Search for the cell housing the specified text and yield its (X, Y) center coordinate. 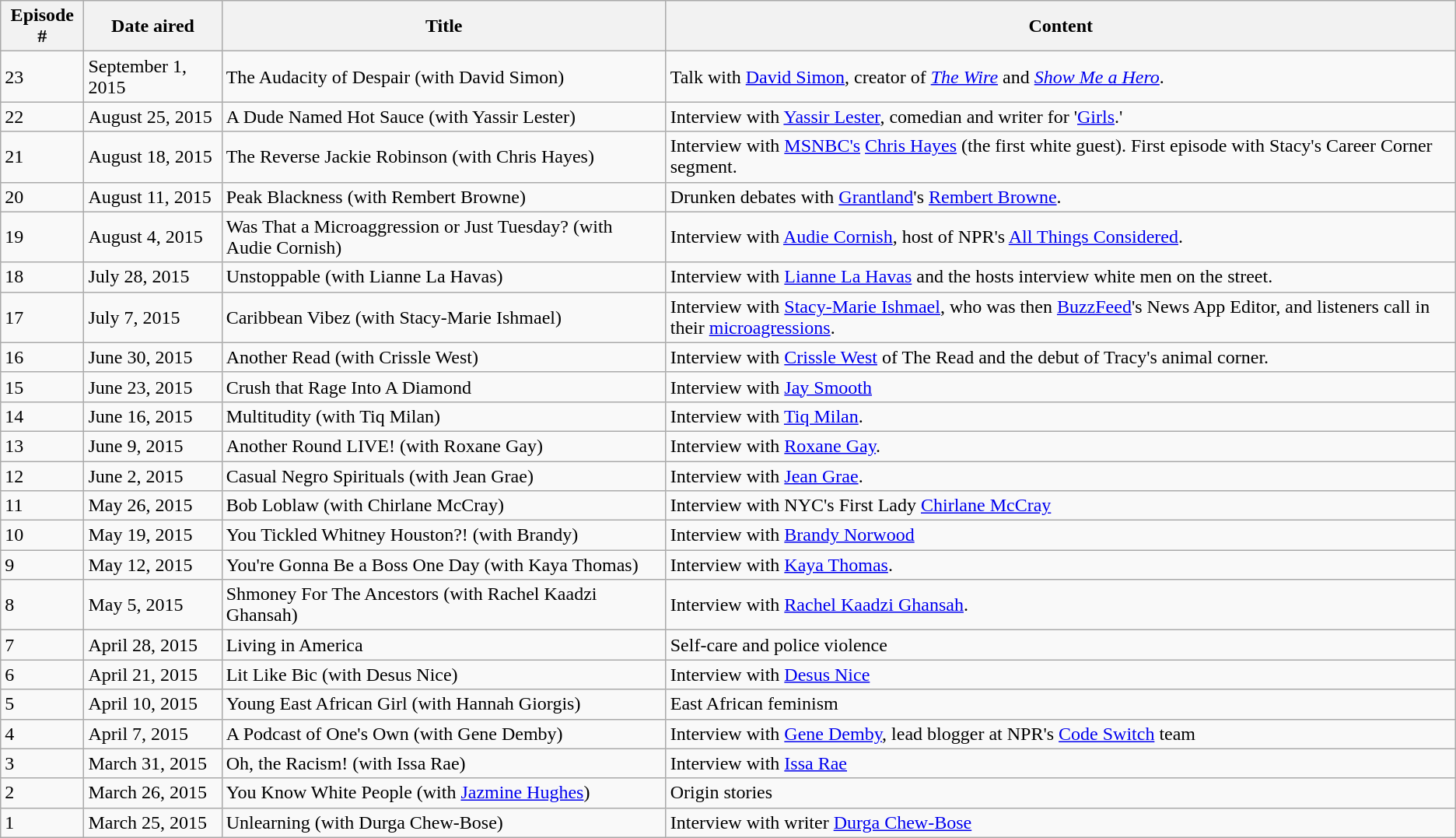
Unstoppable (with Lianne La Havas) (443, 277)
13 (42, 446)
Interview with MSNBC's Chris Hayes (the first white guest). First episode with Stacy's Career Corner segment. (1061, 157)
Lit Like Bic (with Desus Nice) (443, 675)
Interview with Yassir Lester, comedian and writer for 'Girls.' (1061, 117)
4 (42, 734)
Interview with Desus Nice (1061, 675)
16 (42, 357)
The Reverse Jackie Robinson (with Chris Hayes) (443, 157)
20 (42, 197)
Interview with Jay Smooth (1061, 387)
Episode # (42, 26)
Interview with Roxane Gay. (1061, 446)
Interview with writer Durga Chew-Bose (1061, 822)
2 (42, 793)
Interview with Crissle West of The Read and the debut of Tracy's animal corner. (1061, 357)
21 (42, 157)
18 (42, 277)
East African feminism (1061, 704)
A Podcast of One's Own (with Gene Demby) (443, 734)
Living in America (443, 645)
Another Round LIVE! (with Roxane Gay) (443, 446)
22 (42, 117)
July 7, 2015 (152, 317)
June 9, 2015 (152, 446)
Content (1061, 26)
Interview with Tiq Milan. (1061, 416)
Interview with Stacy-Marie Ishmael, who was then BuzzFeed's News App Editor, and listeners call in their microagressions. (1061, 317)
May 19, 2015 (152, 535)
6 (42, 675)
Interview with Gene Demby, lead blogger at NPR's Code Switch team (1061, 734)
Origin stories (1061, 793)
A Dude Named Hot Sauce (with Yassir Lester) (443, 117)
August 25, 2015 (152, 117)
Bob Loblaw (with Chirlane McCray) (443, 506)
You're Gonna Be a Boss One Day (with Kaya Thomas) (443, 565)
9 (42, 565)
Crush that Rage Into A Diamond (443, 387)
23 (42, 76)
12 (42, 475)
June 23, 2015 (152, 387)
Young East African Girl (with Hannah Giorgis) (443, 704)
March 31, 2015 (152, 763)
Interview with NYC's First Lady Chirlane McCray (1061, 506)
Unlearning (with Durga Chew-Bose) (443, 822)
The Audacity of Despair (with David Simon) (443, 76)
Oh, the Racism! (with Issa Rae) (443, 763)
Caribbean Vibez (with Stacy-Marie Ishmael) (443, 317)
10 (42, 535)
June 30, 2015 (152, 357)
3 (42, 763)
March 26, 2015 (152, 793)
Drunken debates with Grantland's Rembert Browne. (1061, 197)
7 (42, 645)
July 28, 2015 (152, 277)
19 (42, 237)
11 (42, 506)
Date aired (152, 26)
May 5, 2015 (152, 605)
Another Read (with Crissle West) (443, 357)
August 18, 2015 (152, 157)
1 (42, 822)
15 (42, 387)
May 12, 2015 (152, 565)
Talk with David Simon, creator of The Wire and Show Me a Hero. (1061, 76)
Interview with Jean Grae. (1061, 475)
Interview with Brandy Norwood (1061, 535)
Shmoney For The Ancestors (with Rachel Kaadzi Ghansah) (443, 605)
8 (42, 605)
September 1, 2015 (152, 76)
5 (42, 704)
June 2, 2015 (152, 475)
Was That a Microaggression or Just Tuesday? (with Audie Cornish) (443, 237)
April 21, 2015 (152, 675)
Interview with Rachel Kaadzi Ghansah. (1061, 605)
Interview with Audie Cornish, host of NPR's All Things Considered. (1061, 237)
April 10, 2015 (152, 704)
Self-care and police violence (1061, 645)
August 4, 2015 (152, 237)
June 16, 2015 (152, 416)
April 7, 2015 (152, 734)
17 (42, 317)
Peak Blackness (with Rembert Browne) (443, 197)
14 (42, 416)
April 28, 2015 (152, 645)
Interview with Issa Rae (1061, 763)
Casual Negro Spirituals (with Jean Grae) (443, 475)
You Tickled Whitney Houston?! (with Brandy) (443, 535)
You Know White People (with Jazmine Hughes) (443, 793)
August 11, 2015 (152, 197)
Interview with Lianne La Havas and the hosts interview white men on the street. (1061, 277)
March 25, 2015 (152, 822)
Multitudity (with Tiq Milan) (443, 416)
Interview with Kaya Thomas. (1061, 565)
May 26, 2015 (152, 506)
Title (443, 26)
